Capture the cell that displays the provided text and extract its (x, y) central coordinate. 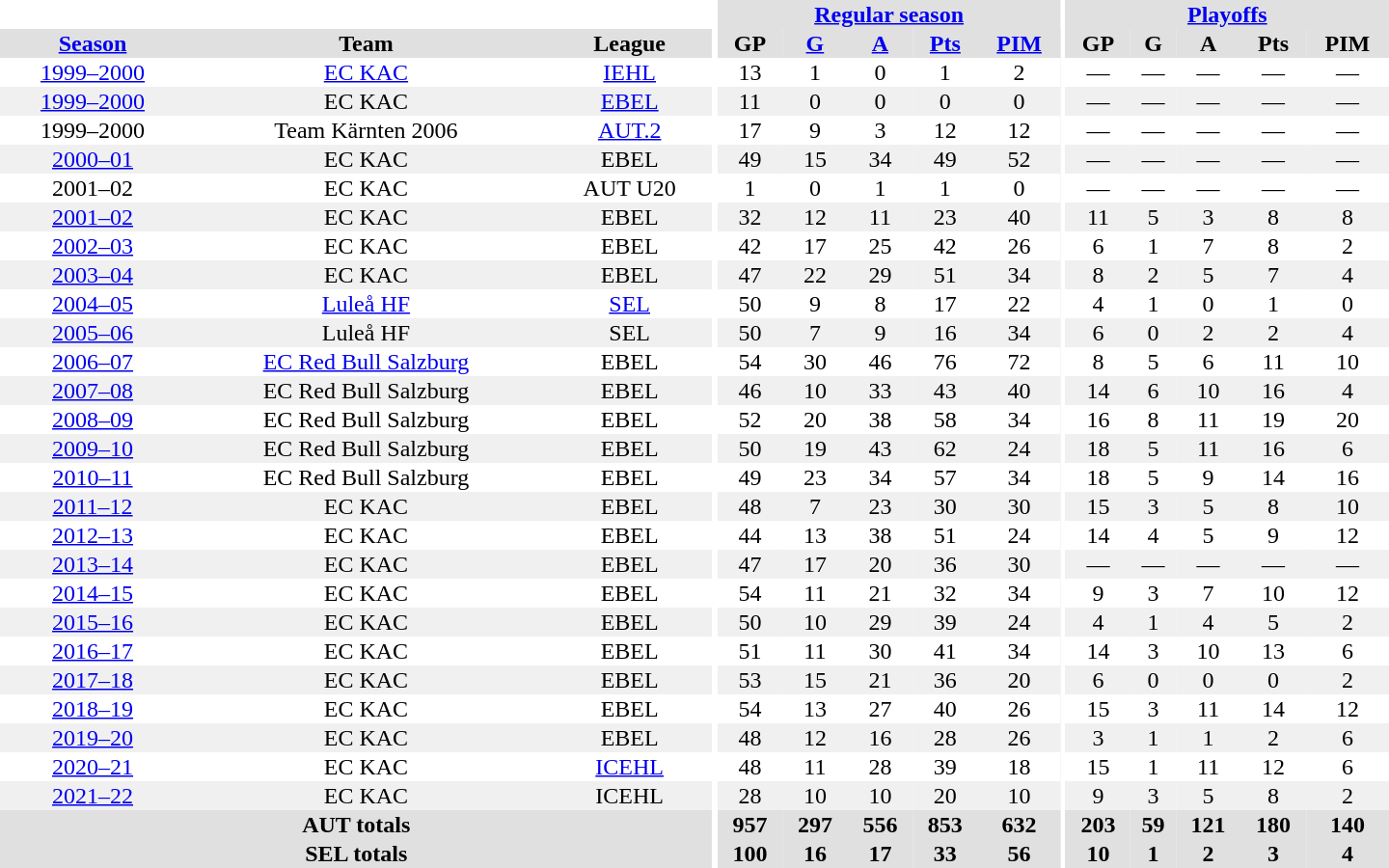
2011–12 (93, 506)
2002–03 (93, 246)
2015–16 (93, 622)
Season (93, 43)
72 (1020, 362)
632 (1020, 825)
2007–08 (93, 391)
2019–20 (93, 738)
2009–10 (93, 448)
Team Kärnten 2006 (367, 130)
44 (750, 535)
58 (945, 420)
957 (750, 825)
2013–14 (93, 564)
2005–06 (93, 333)
297 (814, 825)
2012–13 (93, 535)
2003–04 (93, 275)
27 (880, 709)
League (630, 43)
2006–07 (93, 362)
IEHL (630, 72)
59 (1154, 825)
2014–15 (93, 593)
2010–11 (93, 477)
100 (750, 854)
180 (1273, 825)
2016–17 (93, 651)
2020–21 (93, 767)
76 (945, 362)
Regular season (889, 14)
41 (945, 651)
121 (1208, 825)
556 (880, 825)
SEL totals (357, 854)
2018–19 (93, 709)
AUT U20 (630, 188)
56 (1020, 854)
AUT totals (357, 825)
2021–22 (93, 796)
2000–01 (93, 159)
53 (750, 680)
140 (1348, 825)
Team (367, 43)
57 (945, 477)
853 (945, 825)
AUT.2 (630, 130)
Playoffs (1227, 14)
203 (1098, 825)
2004–05 (93, 304)
2017–18 (93, 680)
25 (880, 246)
62 (945, 448)
2008–09 (93, 420)
